Find where the given text appears and provide that cell's center as (x, y) coordinate. 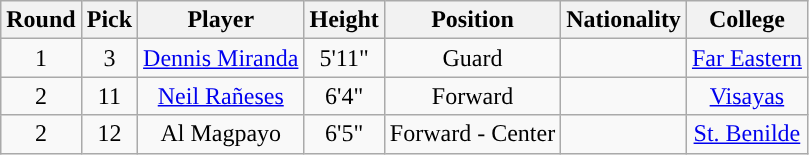
College (746, 20)
Pick (109, 20)
Position (472, 20)
12 (109, 134)
5'11" (344, 58)
Nationality (624, 20)
Round (41, 20)
Forward (472, 96)
Player (221, 20)
Al Magpayo (221, 134)
Guard (472, 58)
1 (41, 58)
6'5" (344, 134)
6'4" (344, 96)
Dennis Miranda (221, 58)
St. Benilde (746, 134)
Far Eastern (746, 58)
Neil Rañeses (221, 96)
Forward - Center (472, 134)
Height (344, 20)
11 (109, 96)
3 (109, 58)
Visayas (746, 96)
